Search for the cell housing the specified text and yield its [X, Y] center coordinate. 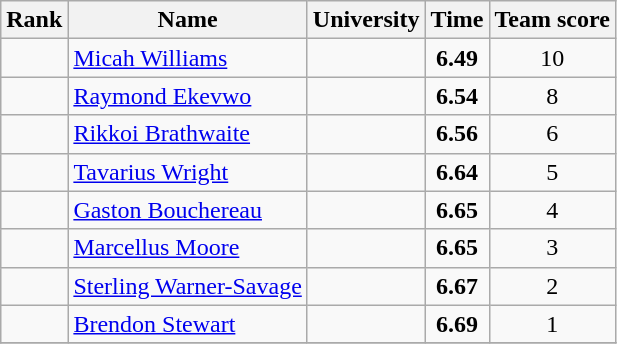
Rikkoi Brathwaite [188, 134]
6 [552, 134]
6.56 [457, 134]
3 [552, 248]
6.64 [457, 172]
2 [552, 286]
Tavarius Wright [188, 172]
Raymond Ekevwo [188, 96]
University [366, 20]
6.49 [457, 58]
6.67 [457, 286]
Brendon Stewart [188, 324]
1 [552, 324]
Gaston Bouchereau [188, 210]
Rank [34, 20]
Sterling Warner-Savage [188, 286]
Micah Williams [188, 58]
6.69 [457, 324]
4 [552, 210]
10 [552, 58]
Marcellus Moore [188, 248]
8 [552, 96]
Team score [552, 20]
Time [457, 20]
Name [188, 20]
5 [552, 172]
6.54 [457, 96]
